Locate the cell with the specified text and output its (X, Y) center coordinate. 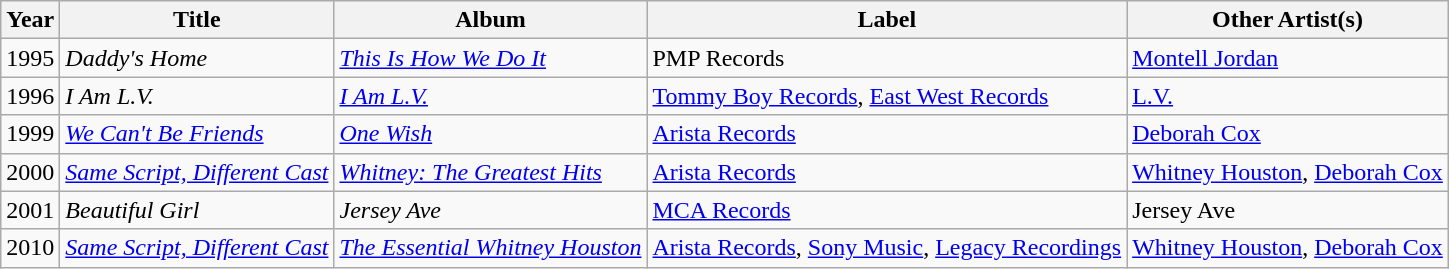
Year (30, 20)
2010 (30, 248)
Daddy's Home (197, 58)
Label (887, 20)
Album (490, 20)
Title (197, 20)
The Essential Whitney Houston (490, 248)
One Wish (490, 134)
Deborah Cox (1288, 134)
L.V. (1288, 96)
Whitney: The Greatest Hits (490, 172)
Arista Records, Sony Music, Legacy Recordings (887, 248)
1996 (30, 96)
We Can't Be Friends (197, 134)
1999 (30, 134)
2001 (30, 210)
PMP Records (887, 58)
2000 (30, 172)
1995 (30, 58)
Other Artist(s) (1288, 20)
This Is How We Do It (490, 58)
Tommy Boy Records, East West Records (887, 96)
MCA Records (887, 210)
Montell Jordan (1288, 58)
Beautiful Girl (197, 210)
